Detect which cell encompasses the target text, then output its (x, y) center coordinate. 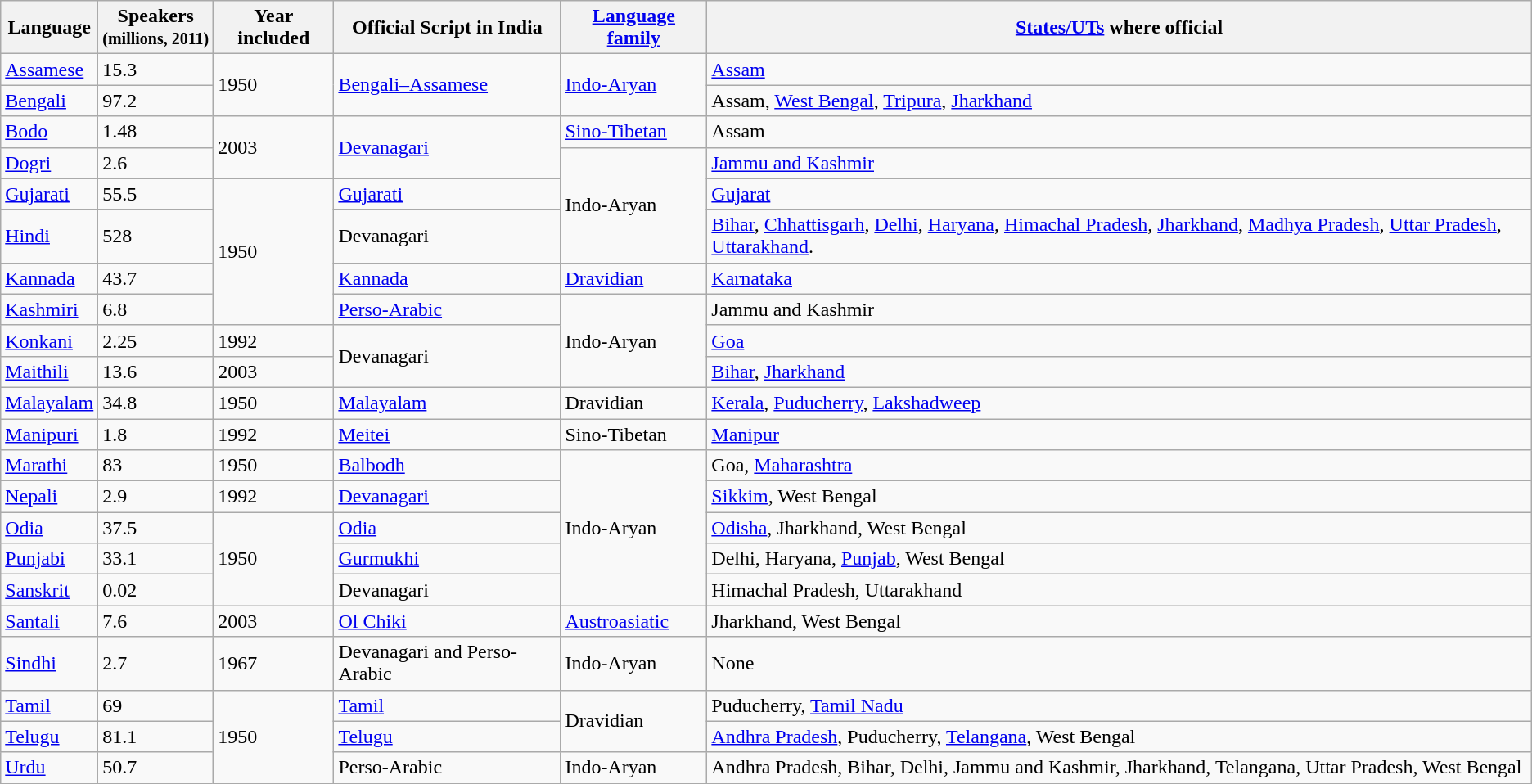
Jharkhand, West Bengal (1120, 621)
Bengali–Assamese (447, 85)
Maithili (49, 372)
Speakers(millions, 2011) (155, 28)
15.3 (155, 70)
Santali (49, 621)
2.25 (155, 340)
Andhra Pradesh, Puducherry, Telangana, West Bengal (1120, 737)
Sindhi (49, 663)
Goa, Maharashtra (1120, 466)
Devanagari and Perso-Arabic (447, 663)
6.8 (155, 309)
Dogri (49, 163)
34.8 (155, 403)
33.1 (155, 559)
Year included (273, 28)
13.6 (155, 372)
Language (49, 28)
None (1120, 663)
1.48 (155, 132)
Odisha, Jharkhand, West Bengal (1120, 528)
Bihar, Jharkhand (1120, 372)
2.6 (155, 163)
50.7 (155, 768)
Karnataka (1120, 278)
Language family (633, 28)
1.8 (155, 435)
55.5 (155, 194)
Gurmukhi (447, 559)
Official Script in India (447, 28)
Goa (1120, 340)
0.02 (155, 590)
Himachal Pradesh, Uttarakhand (1120, 590)
Sikkim, West Bengal (1120, 497)
Manipur (1120, 435)
Bengali (49, 101)
2.9 (155, 497)
83 (155, 466)
Konkani (49, 340)
Meitei (447, 435)
Andhra Pradesh, Bihar, Delhi, Jammu and Kashmir, Jharkhand, Telangana, Uttar Pradesh, West Bengal (1120, 768)
Bihar, Chhattisgarh, Delhi, Haryana, Himachal Pradesh, Jharkhand, Madhya Pradesh, Uttar Pradesh, Uttarakhand. (1120, 236)
Hindi (49, 236)
Urdu (49, 768)
Delhi, Haryana, Punjab, West Bengal (1120, 559)
Punjabi (49, 559)
States/UTs where official (1120, 28)
Assam, West Bengal, Tripura, Jharkhand (1120, 101)
Kashmiri (49, 309)
69 (155, 705)
Austroasiatic (633, 621)
Assamese (49, 70)
43.7 (155, 278)
Marathi (49, 466)
Nepali (49, 497)
Sanskrit (49, 590)
528 (155, 236)
Ol Chiki (447, 621)
1967 (273, 663)
Puducherry, Tamil Nadu (1120, 705)
Manipuri (49, 435)
97.2 (155, 101)
37.5 (155, 528)
2.7 (155, 663)
Kerala, Puducherry, Lakshadweep (1120, 403)
7.6 (155, 621)
Bodo (49, 132)
Gujarat (1120, 194)
Balbodh (447, 466)
81.1 (155, 737)
